Scan for the cell matching the given text and deliver its [x, y] coordinate at center. 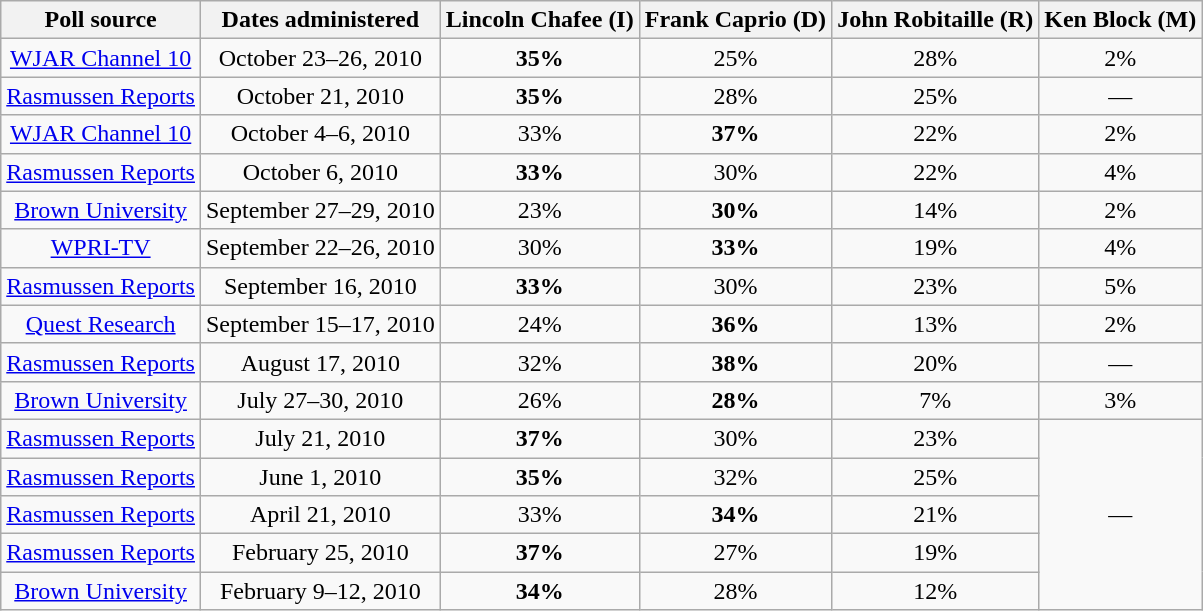
WPRI-TV [101, 248]
Dates administered [320, 20]
5% [1120, 286]
August 17, 2010 [320, 362]
27% [735, 553]
Lincoln Chafee (I) [540, 20]
12% [936, 591]
October 23–26, 2010 [320, 58]
Frank Caprio (D) [735, 20]
September 15–17, 2010 [320, 324]
October 4–6, 2010 [320, 134]
October 6, 2010 [320, 172]
7% [936, 400]
John Robitaille (R) [936, 20]
20% [936, 362]
14% [936, 210]
36% [735, 324]
February 25, 2010 [320, 553]
13% [936, 324]
38% [735, 362]
21% [936, 515]
26% [540, 400]
September 22–26, 2010 [320, 248]
September 16, 2010 [320, 286]
Poll source [101, 20]
June 1, 2010 [320, 477]
3% [1120, 400]
September 27–29, 2010 [320, 210]
Ken Block (M) [1120, 20]
October 21, 2010 [320, 96]
24% [540, 324]
Quest Research [101, 324]
February 9–12, 2010 [320, 591]
July 27–30, 2010 [320, 400]
July 21, 2010 [320, 438]
April 21, 2010 [320, 515]
